From the cell containing the given text, extract its center point as (X, Y) coordinate. 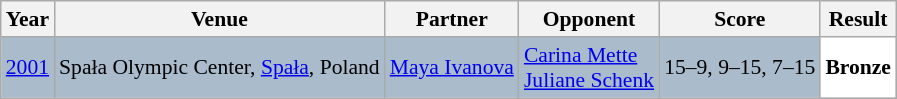
Year (28, 19)
Opponent (589, 19)
15–9, 9–15, 7–15 (740, 68)
Carina Mette Juliane Schenk (589, 68)
Result (858, 19)
Venue (220, 19)
Partner (452, 19)
Maya Ivanova (452, 68)
Spała Olympic Center, Spała, Poland (220, 68)
2001 (28, 68)
Score (740, 19)
Bronze (858, 68)
